Search for the cell housing the specified text and yield its (x, y) center coordinate. 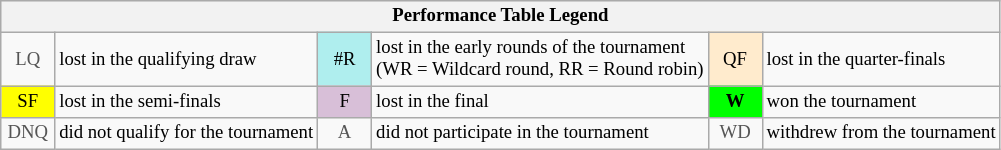
lost in the qualifying draw (186, 60)
did not participate in the tournament (540, 134)
A (345, 134)
SF (28, 102)
lost in the quarter-finals (881, 60)
WD (735, 134)
F (345, 102)
Performance Table Legend (500, 16)
QF (735, 60)
did not qualify for the tournament (186, 134)
lost in the final (540, 102)
W (735, 102)
lost in the semi-finals (186, 102)
withdrew from the tournament (881, 134)
won the tournament (881, 102)
#R (345, 60)
DNQ (28, 134)
lost in the early rounds of the tournament(WR = Wildcard round, RR = Round robin) (540, 60)
LQ (28, 60)
